Locate the cell with the specified text and output its (x, y) center coordinate. 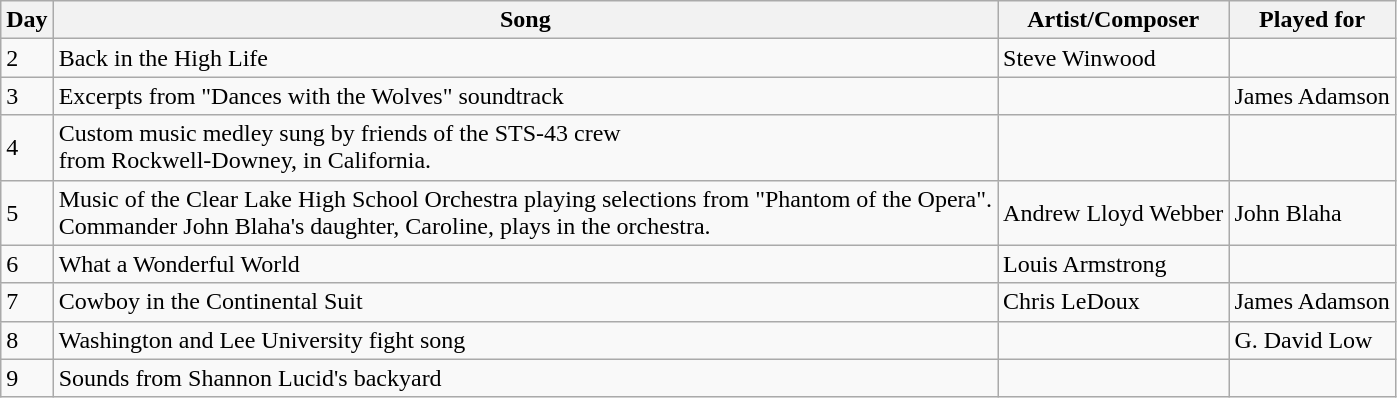
Day (27, 20)
What a Wonderful World (525, 264)
G. David Low (1312, 340)
Chris LeDoux (1114, 302)
2 (27, 58)
8 (27, 340)
4 (27, 148)
Excerpts from "Dances with the Wolves" soundtrack (525, 96)
Andrew Lloyd Webber (1114, 212)
Cowboy in the Continental Suit (525, 302)
Artist/Composer (1114, 20)
John Blaha (1312, 212)
3 (27, 96)
Played for (1312, 20)
Custom music medley sung by friends of the STS-43 crewfrom Rockwell-Downey, in California. (525, 148)
9 (27, 378)
Song (525, 20)
Steve Winwood (1114, 58)
5 (27, 212)
Back in the High Life (525, 58)
Sounds from Shannon Lucid's backyard (525, 378)
7 (27, 302)
Louis Armstrong (1114, 264)
Washington and Lee University fight song (525, 340)
6 (27, 264)
